Output the [X, Y] coordinate of the center of the cell containing the given text.  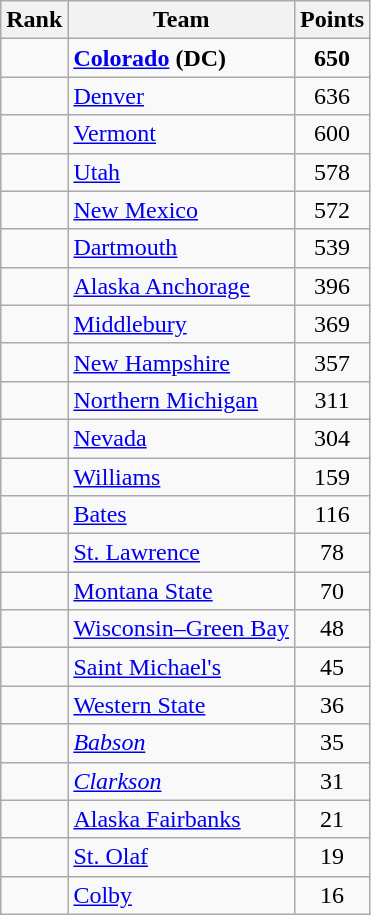
St. Olaf [182, 857]
Points [332, 20]
19 [332, 857]
35 [332, 743]
Saint Michael's [182, 667]
St. Lawrence [182, 553]
Team [182, 20]
600 [332, 134]
78 [332, 553]
Utah [182, 172]
Vermont [182, 134]
Bates [182, 515]
116 [332, 515]
578 [332, 172]
New Hampshire [182, 362]
Montana State [182, 591]
48 [332, 629]
Clarkson [182, 781]
Middlebury [182, 324]
650 [332, 58]
357 [332, 362]
Rank [34, 20]
Nevada [182, 438]
31 [332, 781]
Dartmouth [182, 248]
Babson [182, 743]
45 [332, 667]
Williams [182, 477]
Colby [182, 895]
Denver [182, 96]
369 [332, 324]
Wisconsin–Green Bay [182, 629]
Northern Michigan [182, 400]
311 [332, 400]
572 [332, 210]
396 [332, 286]
16 [332, 895]
Alaska Anchorage [182, 286]
New Mexico [182, 210]
Western State [182, 705]
21 [332, 819]
Colorado (DC) [182, 58]
159 [332, 477]
304 [332, 438]
70 [332, 591]
636 [332, 96]
36 [332, 705]
539 [332, 248]
Alaska Fairbanks [182, 819]
